Determine the [x, y] coordinate at the center of the cell enclosing the given text.  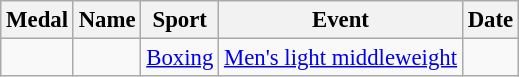
Event [341, 20]
Boxing [180, 58]
Sport [180, 20]
Men's light middleweight [341, 58]
Medal [38, 20]
Name [107, 20]
Date [490, 20]
